Locate the cell with the specified text and output its [x, y] center coordinate. 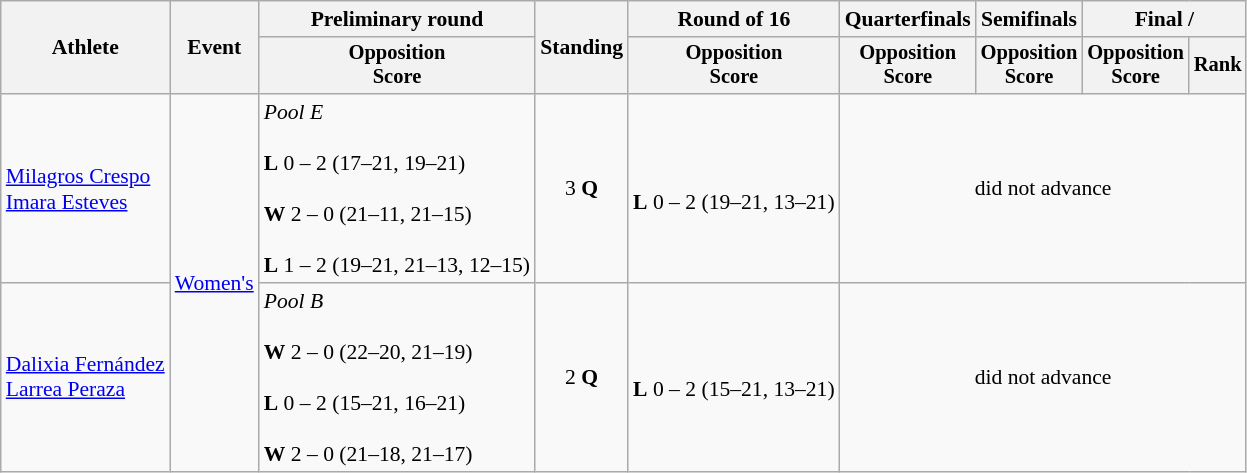
Final / [1164, 19]
Pool BW 2 – 0 (22–20, 21–19)L 0 – 2 (15–21, 16–21)W 2 – 0 (21–18, 21–17) [397, 378]
Round of 16 [734, 19]
Dalixia FernándezLarrea Peraza [86, 378]
Semifinals [1030, 19]
L 0 – 2 (15–21, 13–21) [734, 378]
Preliminary round [397, 19]
L 0 – 2 (19–21, 13–21) [734, 188]
Athlete [86, 48]
Standing [582, 48]
Rank [1218, 66]
Pool EL 0 – 2 (17–21, 19–21)W 2 – 0 (21–11, 21–15)L 1 – 2 (19–21, 21–13, 12–15) [397, 188]
Event [214, 48]
Women's [214, 282]
Quarterfinals [908, 19]
3 Q [582, 188]
2 Q [582, 378]
Milagros CrespoImara Esteves [86, 188]
